Detect which cell encompasses the target text, then output its (X, Y) center coordinate. 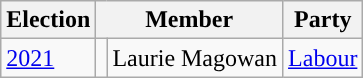
Laurie Magowan (195, 58)
Labour (323, 58)
Election (48, 20)
Member (190, 20)
Party (323, 20)
2021 (48, 58)
